Identify which cell holds the provided text, then report its (x, y) central coordinate. 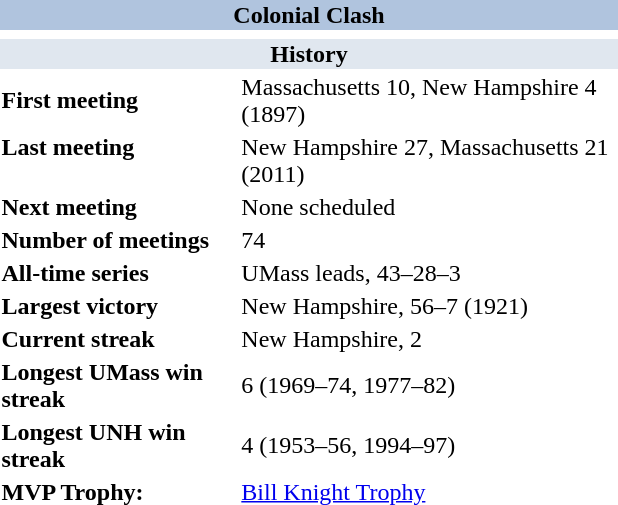
First meeting (118, 100)
Longest UNH win streak (118, 446)
6 (1969–74, 1977–82) (429, 386)
All-time series (118, 273)
Longest UMass win streak (118, 386)
Massachusetts 10, New Hampshire 4 (1897) (429, 100)
New Hampshire 27, Massachusetts 21 (2011) (429, 160)
74 (429, 240)
Largest victory (118, 306)
None scheduled (429, 207)
4 (1953–56, 1994–97) (429, 446)
Current streak (118, 339)
Next meeting (118, 207)
New Hampshire, 56–7 (1921) (429, 306)
Number of meetings (118, 240)
Last meeting (118, 160)
New Hampshire, 2 (429, 339)
UMass leads, 43–28–3 (429, 273)
Colonial Clash (309, 15)
History (309, 54)
